Detect which cell encompasses the target text, then output its (x, y) center coordinate. 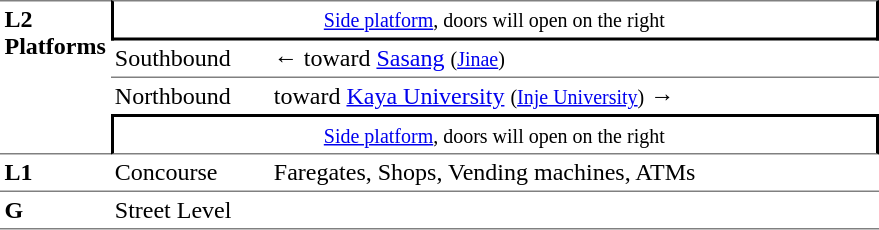
Concourse (190, 173)
Southbound (190, 59)
← toward Sasang (Jinae) (574, 59)
Northbound (190, 96)
L2Platforms (55, 77)
G (55, 211)
Street Level (190, 211)
L1 (55, 173)
Faregates, Shops, Vending machines, ATMs (574, 173)
toward Kaya University (Inje University) → (574, 96)
